Search for the cell housing the specified text and yield its [x, y] center coordinate. 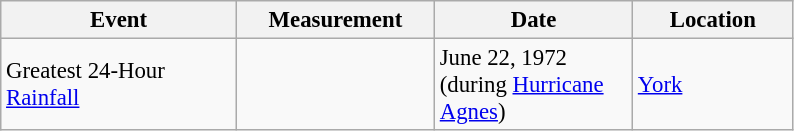
June 22, 1972 (during Hurricane Agnes) [533, 85]
Measurement [335, 20]
Event [119, 20]
Date [533, 20]
Greatest 24-Hour Rainfall [119, 85]
Location [714, 20]
York [714, 85]
